Detect which cell encompasses the target text, then output its (x, y) center coordinate. 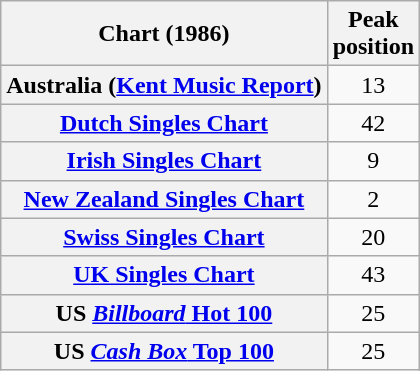
Chart (1986) (164, 34)
Dutch Singles Chart (164, 123)
Irish Singles Chart (164, 161)
Peakposition (373, 34)
9 (373, 161)
New Zealand Singles Chart (164, 199)
42 (373, 123)
20 (373, 237)
Australia (Kent Music Report) (164, 85)
Swiss Singles Chart (164, 237)
2 (373, 199)
US Cash Box Top 100 (164, 351)
US Billboard Hot 100 (164, 313)
UK Singles Chart (164, 275)
13 (373, 85)
43 (373, 275)
